From the cell containing the given text, extract its center point as [x, y] coordinate. 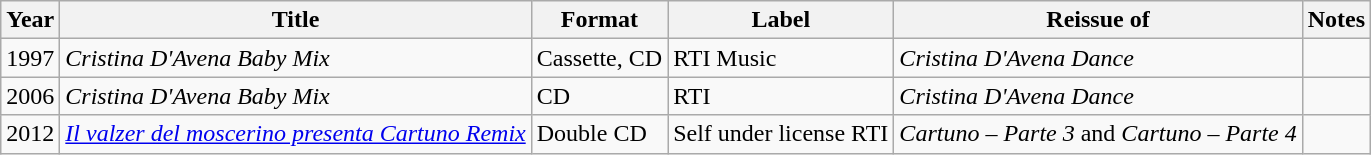
CD [599, 96]
Title [296, 20]
Cartuno – Parte 3 and Cartuno – Parte 4 [1098, 134]
Format [599, 20]
Self under license RTI [781, 134]
Cassette, CD [599, 58]
Il valzer del moscerino presenta Cartuno Remix [296, 134]
Double CD [599, 134]
2006 [30, 96]
Year [30, 20]
Reissue of [1098, 20]
RTI [781, 96]
2012 [30, 134]
1997 [30, 58]
Label [781, 20]
RTI Music [781, 58]
Notes [1336, 20]
